Return the (x, y) coordinate for the center point of the cell that contains the specified text.  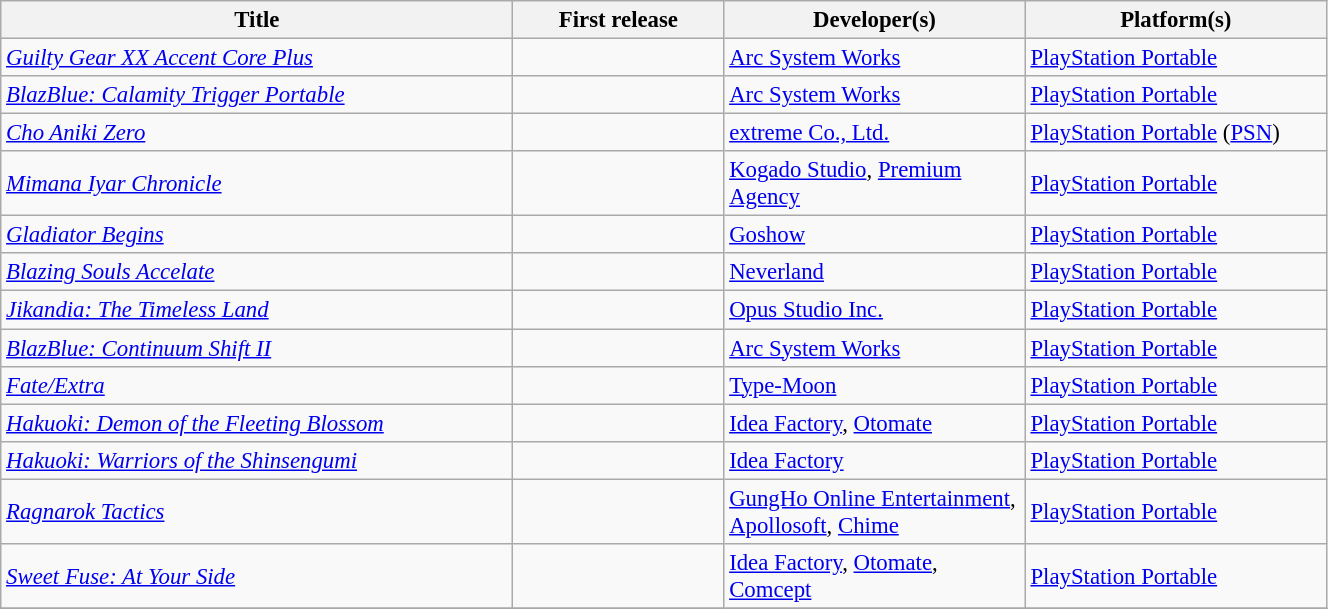
Jikandia: The Timeless Land (257, 310)
BlazBlue: Calamity Trigger Portable (257, 95)
Kogado Studio, Premium Agency (874, 184)
Fate/Extra (257, 385)
Cho Aniki Zero (257, 133)
Idea Factory, Otomate, Comcept (874, 576)
Hakuoki: Demon of the Fleeting Blossom (257, 423)
Platform(s) (1176, 20)
Guilty Gear XX Accent Core Plus (257, 58)
Gladiator Begins (257, 235)
Idea Factory, Otomate (874, 423)
Ragnarok Tactics (257, 512)
Blazing Souls Accelate (257, 273)
Hakuoki: Warriors of the Shinsengumi (257, 460)
BlazBlue: Continuum Shift II (257, 348)
Mimana Iyar Chronicle (257, 184)
Title (257, 20)
Neverland (874, 273)
Sweet Fuse: At Your Side (257, 576)
First release (618, 20)
PlayStation Portable (PSN) (1176, 133)
Opus Studio Inc. (874, 310)
Idea Factory (874, 460)
Developer(s) (874, 20)
extreme Co., Ltd. (874, 133)
Goshow (874, 235)
GungHo Online Entertainment, Apollosoft, Chime (874, 512)
Type-Moon (874, 385)
